Output the [x, y] coordinate of the center of the cell containing the given text.  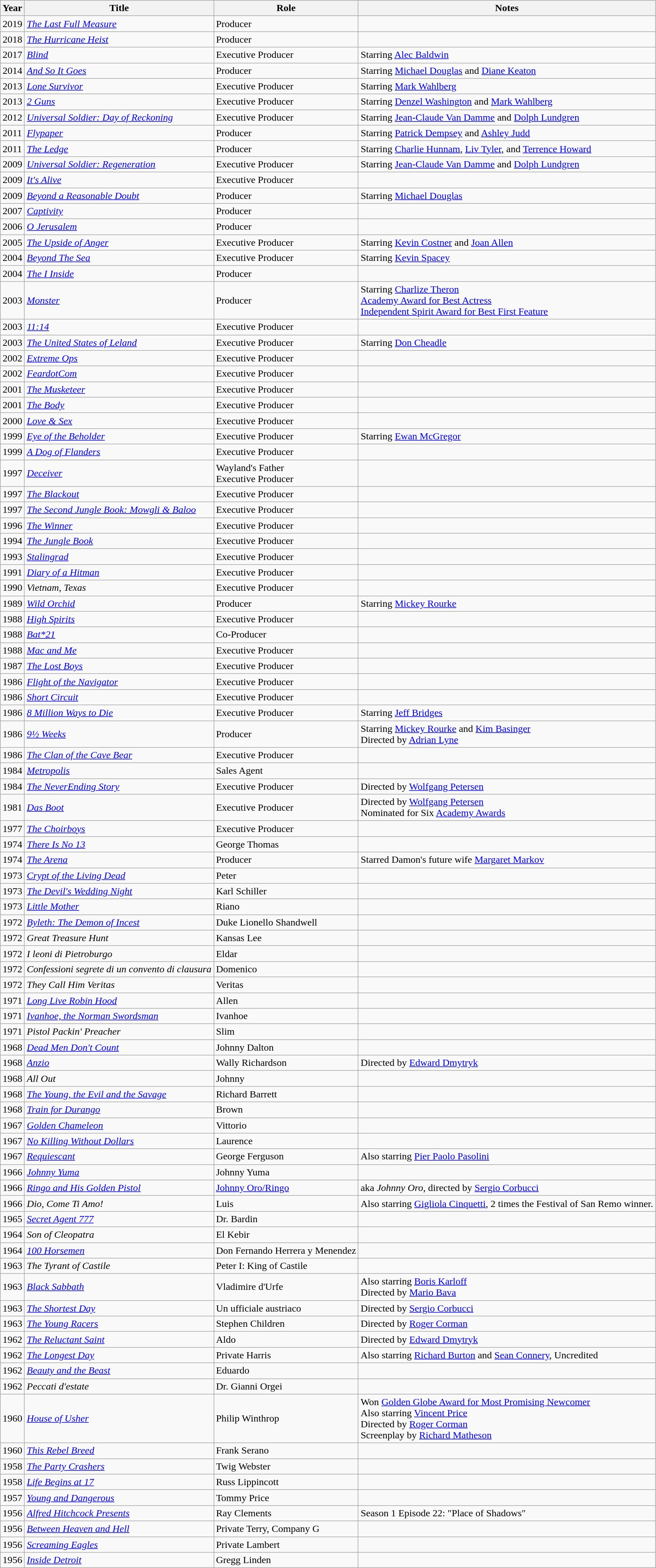
Starring Michael Douglas and Diane Keaton [507, 71]
11:14 [119, 327]
The Reluctant Saint [119, 1339]
Young and Dangerous [119, 1497]
I leoni di Pietroburgo [119, 953]
High Spirits [119, 619]
Byleth: The Demon of Incest [119, 922]
The Last Full Measure [119, 24]
Secret Agent 777 [119, 1219]
Flight of the Navigator [119, 681]
No Killing Without Dollars [119, 1141]
Monster [119, 300]
Little Mother [119, 907]
Starring Charlie Hunnam, Liv Tyler, and Terrence Howard [507, 149]
The Longest Day [119, 1355]
The Shortest Day [119, 1308]
1977 [12, 829]
1965 [12, 1219]
Starring Mark Wahlberg [507, 86]
Starring Patrick Dempsey and Ashley Judd [507, 133]
Domenico [286, 969]
Starring Mickey Rourke and Kim BasingerDirected by Adrian Lyne [507, 734]
Dead Men Don't Count [119, 1047]
Beyond The Sea [119, 258]
Captivity [119, 211]
Dr. Bardin [286, 1219]
Starring Kevin Spacey [507, 258]
Starring Jeff Bridges [507, 713]
The Jungle Book [119, 541]
House of Usher [119, 1419]
Son of Cleopatra [119, 1234]
2005 [12, 242]
2018 [12, 39]
Pistol Packin' Preacher [119, 1032]
Alfred Hitchcock Presents [119, 1513]
The Musketeer [119, 389]
Twig Webster [286, 1466]
Train for Durango [119, 1110]
Wild Orchid [119, 603]
Directed by Wolfgang Petersen [507, 786]
The NeverEnding Story [119, 786]
100 Horsemen [119, 1250]
The Lost Boys [119, 666]
Private Lambert [286, 1545]
And So It Goes [119, 71]
Metropolis [119, 771]
8 Million Ways to Die [119, 713]
Starred Damon's future wife Margaret Markov [507, 860]
Also starring Boris KarloffDirected by Mario Bava [507, 1287]
Johnny Oro/Ringo [286, 1188]
Brown [286, 1110]
Short Circuit [119, 697]
This Rebel Breed [119, 1451]
Ivanhoe [286, 1016]
1981 [12, 807]
Wayland's FatherExecutive Producer [286, 473]
Allen [286, 1001]
Aldo [286, 1339]
Diary of a Hitman [119, 572]
Golden Chameleon [119, 1125]
Crypt of the Living Dead [119, 875]
The Young Racers [119, 1324]
El Kebir [286, 1234]
1996 [12, 526]
1957 [12, 1497]
The Clan of the Cave Bear [119, 755]
Screaming Eagles [119, 1545]
O Jerusalem [119, 227]
Starring Kevin Costner and Joan Allen [507, 242]
The Devil's Wedding Night [119, 891]
Philip Winthrop [286, 1419]
Directed by Wolfgang PetersenNominated for Six Academy Awards [507, 807]
Vladimire d'Urfe [286, 1287]
1989 [12, 603]
Long Live Robin Hood [119, 1001]
Tommy Price [286, 1497]
2000 [12, 421]
Veritas [286, 985]
2017 [12, 55]
The Arena [119, 860]
There Is No 13 [119, 844]
The Blackout [119, 494]
Russ Lippincott [286, 1482]
Starring Don Cheadle [507, 343]
2014 [12, 71]
Blind [119, 55]
Universal Soldier: Day of Reckoning [119, 117]
Peter I: King of Castile [286, 1266]
1987 [12, 666]
The Ledge [119, 149]
1991 [12, 572]
1993 [12, 557]
Inside Detroit [119, 1560]
Anzio [119, 1063]
Don Fernando Herrera y Menendez [286, 1250]
Wally Richardson [286, 1063]
Das Boot [119, 807]
Vietnam, Texas [119, 588]
Ray Clements [286, 1513]
Eldar [286, 953]
George Ferguson [286, 1157]
The Winner [119, 526]
Johnny Dalton [286, 1047]
The I Inside [119, 274]
Requiescant [119, 1157]
Frank Serano [286, 1451]
Kansas Lee [286, 938]
The Choirboys [119, 829]
Richard Barrett [286, 1094]
2 Guns [119, 102]
Love & Sex [119, 421]
Beauty and the Beast [119, 1371]
Laurence [286, 1141]
Gregg Linden [286, 1560]
aka Johnny Oro, directed by Sergio Corbucci [507, 1188]
Also starring Pier Paolo Pasolini [507, 1157]
Bat*21 [119, 635]
Dio, Come Ti Amo! [119, 1203]
The Hurricane Heist [119, 39]
Ringo and His Golden Pistol [119, 1188]
2012 [12, 117]
Mac and Me [119, 650]
Between Heaven and Hell [119, 1529]
9½ Weeks [119, 734]
2006 [12, 227]
George Thomas [286, 844]
Peter [286, 875]
Flypaper [119, 133]
Starring Alec Baldwin [507, 55]
Confessioni segrete di un convento di clausura [119, 969]
Sales Agent [286, 771]
Lone Survivor [119, 86]
Role [286, 8]
Starring Michael Douglas [507, 196]
Extreme Ops [119, 358]
Starring Mickey Rourke [507, 603]
Also starring Gigliola Cinquetti, 2 times the Festival of San Remo winner. [507, 1203]
Notes [507, 8]
A Dog of Flanders [119, 452]
Private Harris [286, 1355]
Deceiver [119, 473]
FeardotCom [119, 374]
Duke Lionello Shandwell [286, 922]
Starring Charlize TheronAcademy Award for Best ActressIndependent Spirit Award for Best First Feature [507, 300]
Stalingrad [119, 557]
Vittorio [286, 1125]
Title [119, 8]
The Second Jungle Book: Mowgli & Baloo [119, 510]
Riano [286, 907]
Black Sabbath [119, 1287]
2007 [12, 211]
Universal Soldier: Regeneration [119, 164]
Also starring Richard Burton and Sean Connery, Uncredited [507, 1355]
It's Alive [119, 180]
Karl Schiller [286, 891]
Year [12, 8]
Dr. Gianni Orgei [286, 1386]
The Party Crashers [119, 1466]
The Tyrant of Castile [119, 1266]
Private Terry, Company G [286, 1529]
Johnny [286, 1079]
All Out [119, 1079]
The United States of Leland [119, 343]
Un ufficiale austriaco [286, 1308]
Life Begins at 17 [119, 1482]
Luis [286, 1203]
Starring Denzel Washington and Mark Wahlberg [507, 102]
Great Treasure Hunt [119, 938]
Slim [286, 1032]
2019 [12, 24]
Eduardo [286, 1371]
Directed by Roger Corman [507, 1324]
Stephen Children [286, 1324]
Season 1 Episode 22: "Place of Shadows" [507, 1513]
The Young, the Evil and the Savage [119, 1094]
The Body [119, 405]
Beyond a Reasonable Doubt [119, 196]
Won Golden Globe Award for Most Promising NewcomerAlso starring Vincent PriceDirected by Roger CormanScreenplay by Richard Matheson [507, 1419]
Ivanhoe, the Norman Swordsman [119, 1016]
Peccati d'estate [119, 1386]
They Call Him Veritas [119, 985]
Directed by Sergio Corbucci [507, 1308]
The Upside of Anger [119, 242]
Eye of the Beholder [119, 436]
Co-Producer [286, 635]
1994 [12, 541]
1990 [12, 588]
Starring Ewan McGregor [507, 436]
